Detect which cell encompasses the target text, then output its (x, y) center coordinate. 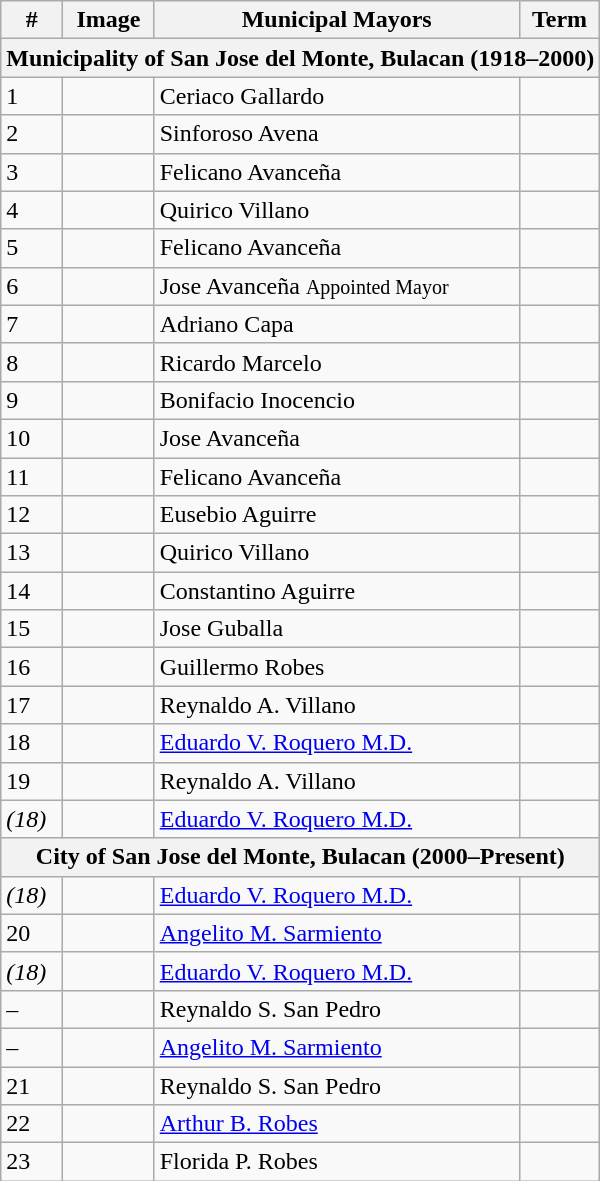
13 (32, 553)
Ricardo Marcelo (336, 362)
Adriano Capa (336, 324)
22 (32, 1124)
Guillermo Robes (336, 667)
Image (108, 20)
4 (32, 210)
Jose Guballa (336, 629)
14 (32, 591)
Eusebio Aguirre (336, 515)
17 (32, 705)
23 (32, 1162)
Constantino Aguirre (336, 591)
Florida P. Robes (336, 1162)
18 (32, 743)
Arthur B. Robes (336, 1124)
Jose Avanceña Appointed Mayor (336, 286)
8 (32, 362)
19 (32, 781)
16 (32, 667)
15 (32, 629)
1 (32, 96)
City of San Jose del Monte, Bulacan (2000–Present) (300, 857)
20 (32, 933)
Municipality of San Jose del Monte, Bulacan (1918–2000) (300, 58)
2 (32, 134)
12 (32, 515)
Term (560, 20)
3 (32, 172)
Jose Avanceña (336, 438)
6 (32, 286)
Sinforoso Avena (336, 134)
21 (32, 1085)
7 (32, 324)
Ceriaco Gallardo (336, 96)
# (32, 20)
Bonifacio Inocencio (336, 400)
Municipal Mayors (336, 20)
5 (32, 248)
11 (32, 477)
10 (32, 438)
9 (32, 400)
